Detect which cell encompasses the target text, then output its (x, y) center coordinate. 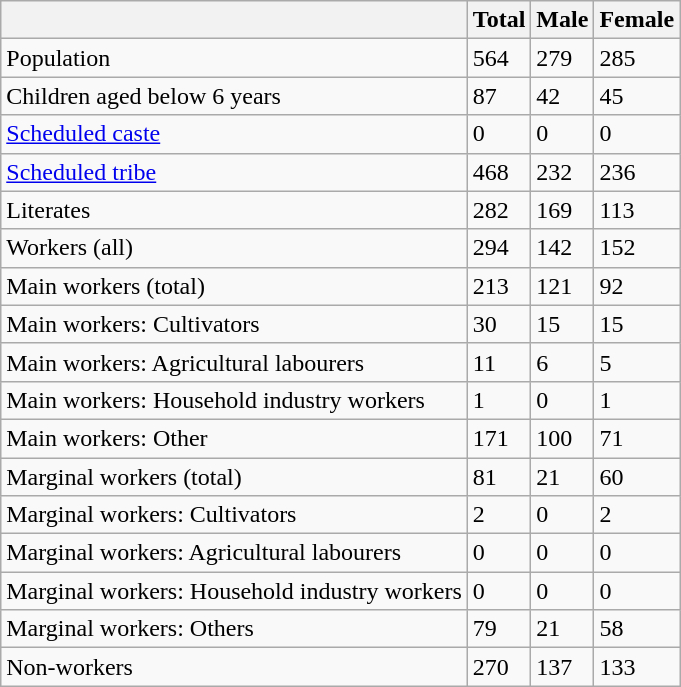
142 (562, 248)
6 (562, 362)
Main workers: Household industry workers (234, 400)
81 (499, 477)
Main workers: Other (234, 438)
236 (637, 172)
213 (499, 286)
Literates (234, 210)
Scheduled tribe (234, 172)
11 (499, 362)
Female (637, 20)
45 (637, 96)
564 (499, 58)
294 (499, 248)
Non-workers (234, 667)
Marginal workers: Cultivators (234, 515)
Marginal workers: Others (234, 629)
137 (562, 667)
113 (637, 210)
30 (499, 324)
Total (499, 20)
171 (499, 438)
133 (637, 667)
60 (637, 477)
Marginal workers (total) (234, 477)
Main workers: Cultivators (234, 324)
79 (499, 629)
169 (562, 210)
71 (637, 438)
121 (562, 286)
Children aged below 6 years (234, 96)
Main workers (total) (234, 286)
100 (562, 438)
Male (562, 20)
279 (562, 58)
92 (637, 286)
Scheduled caste (234, 134)
282 (499, 210)
42 (562, 96)
152 (637, 248)
5 (637, 362)
285 (637, 58)
232 (562, 172)
Marginal workers: Household industry workers (234, 591)
87 (499, 96)
Workers (all) (234, 248)
Main workers: Agricultural labourers (234, 362)
Marginal workers: Agricultural labourers (234, 553)
468 (499, 172)
Population (234, 58)
270 (499, 667)
58 (637, 629)
